Identify which cell holds the provided text, then report its (x, y) central coordinate. 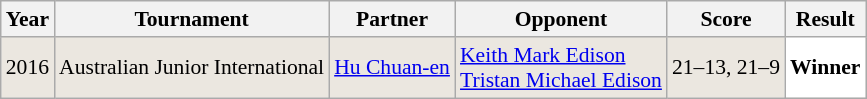
Result (826, 19)
Year (28, 19)
Winner (826, 68)
Partner (392, 19)
Keith Mark Edison Tristan Michael Edison (561, 68)
Hu Chuan-en (392, 68)
Score (726, 19)
Opponent (561, 19)
21–13, 21–9 (726, 68)
Australian Junior International (192, 68)
Tournament (192, 19)
2016 (28, 68)
